From the cell containing the given text, extract its center point as (X, Y) coordinate. 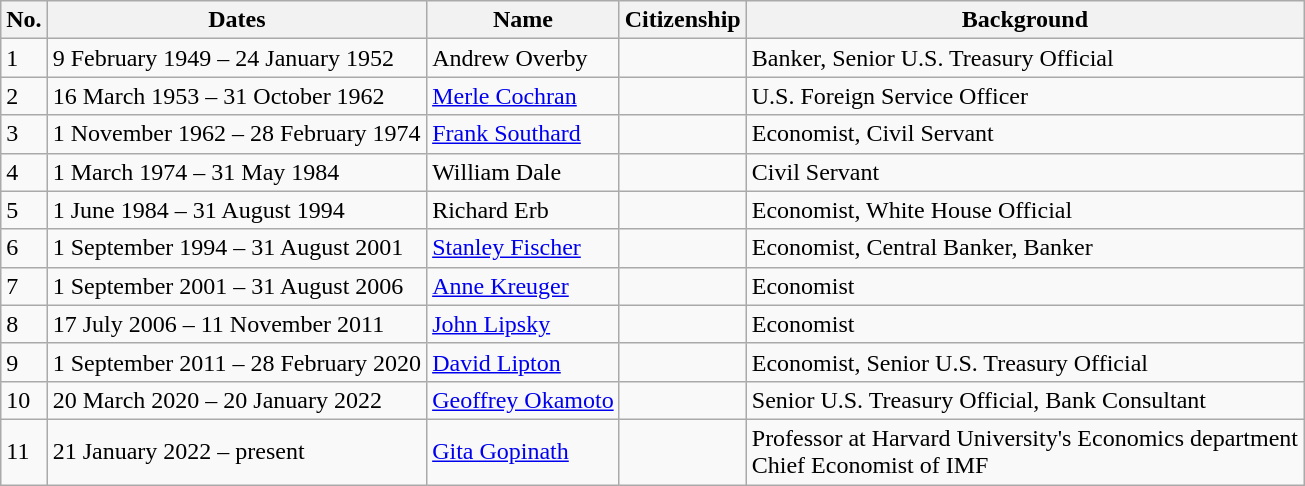
Frank Southard (524, 134)
2 (24, 96)
Professor at Harvard University's Economics departmentChief Economist of IMF (1024, 452)
David Lipton (524, 362)
Anne Kreuger (524, 286)
3 (24, 134)
Name (524, 20)
1 (24, 58)
Economist, Senior U.S. Treasury Official (1024, 362)
Dates (236, 20)
No. (24, 20)
Economist, Central Banker, Banker (1024, 248)
Banker, Senior U.S. Treasury Official (1024, 58)
5 (24, 210)
Citizenship (682, 20)
Merle Cochran (524, 96)
1 November 1962 – 28 February 1974 (236, 134)
21 January 2022 – present (236, 452)
7 (24, 286)
8 (24, 324)
Background (1024, 20)
6 (24, 248)
17 July 2006 – 11 November 2011 (236, 324)
16 March 1953 – 31 October 1962 (236, 96)
10 (24, 400)
20 March 2020 – 20 January 2022 (236, 400)
1 June 1984 – 31 August 1994 (236, 210)
Economist, Civil Servant (1024, 134)
Richard Erb (524, 210)
William Dale (524, 172)
1 March 1974 – 31 May 1984 (236, 172)
Gita Gopinath (524, 452)
U.S. Foreign Service Officer (1024, 96)
1 September 1994 – 31 August 2001 (236, 248)
9 (24, 362)
Andrew Overby (524, 58)
1 September 2011 – 28 February 2020 (236, 362)
John Lipsky (524, 324)
9 February 1949 – 24 January 1952 (236, 58)
Geoffrey Okamoto (524, 400)
11 (24, 452)
Stanley Fischer (524, 248)
Economist, White House Official (1024, 210)
Senior U.S. Treasury Official, Bank Consultant (1024, 400)
4 (24, 172)
1 September 2001 – 31 August 2006 (236, 286)
Civil Servant (1024, 172)
